From the cell containing the given text, extract its center point as (x, y) coordinate. 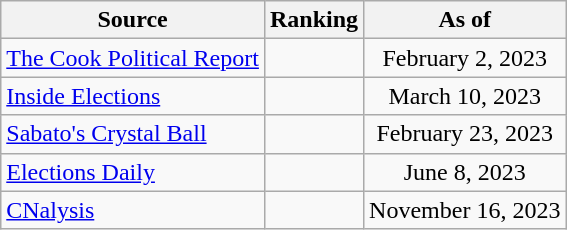
Ranking (314, 20)
CNalysis (133, 210)
As of (465, 20)
Inside Elections (133, 96)
February 2, 2023 (465, 58)
Elections Daily (133, 172)
June 8, 2023 (465, 172)
November 16, 2023 (465, 210)
Sabato's Crystal Ball (133, 134)
March 10, 2023 (465, 96)
Source (133, 20)
The Cook Political Report (133, 58)
February 23, 2023 (465, 134)
